Pinpoint the cell where the given text exists, returning its [x, y] midpoint coordinate. 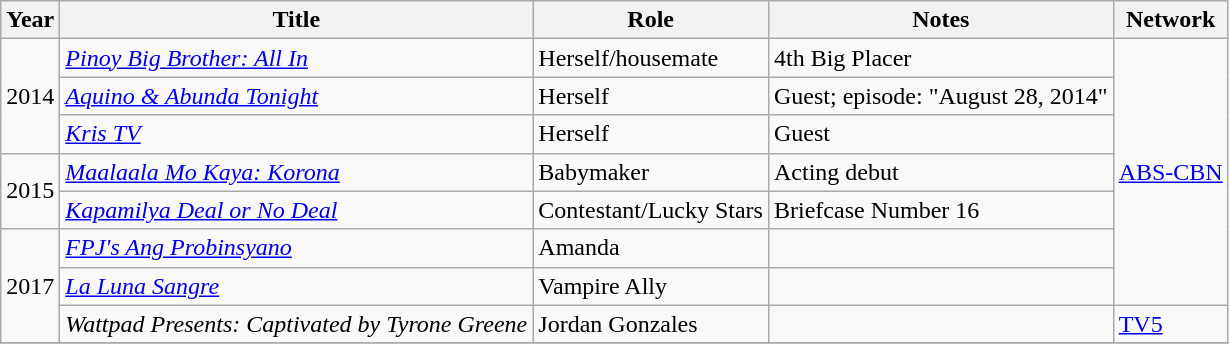
Herself/housemate [651, 58]
Guest [940, 134]
Pinoy Big Brother: All In [296, 58]
Aquino & Abunda Tonight [296, 96]
Wattpad Presents: Captivated by Tyrone Greene [296, 324]
4th Big Placer [940, 58]
Vampire Ally [651, 286]
Jordan Gonzales [651, 324]
ABS-CBN [1170, 172]
Kris TV [296, 134]
Year [30, 20]
La Luna Sangre [296, 286]
Babymaker [651, 172]
Briefcase Number 16 [940, 210]
TV5 [1170, 324]
FPJ's Ang Probinsyano [296, 248]
Maalaala Mo Kaya: Korona [296, 172]
Notes [940, 20]
2017 [30, 286]
2015 [30, 191]
Guest; episode: "August 28, 2014" [940, 96]
Title [296, 20]
Amanda [651, 248]
Contestant/Lucky Stars [651, 210]
2014 [30, 96]
Role [651, 20]
Kapamilya Deal or No Deal [296, 210]
Network [1170, 20]
Acting debut [940, 172]
